Pinpoint the cell where the given text exists, returning its [X, Y] midpoint coordinate. 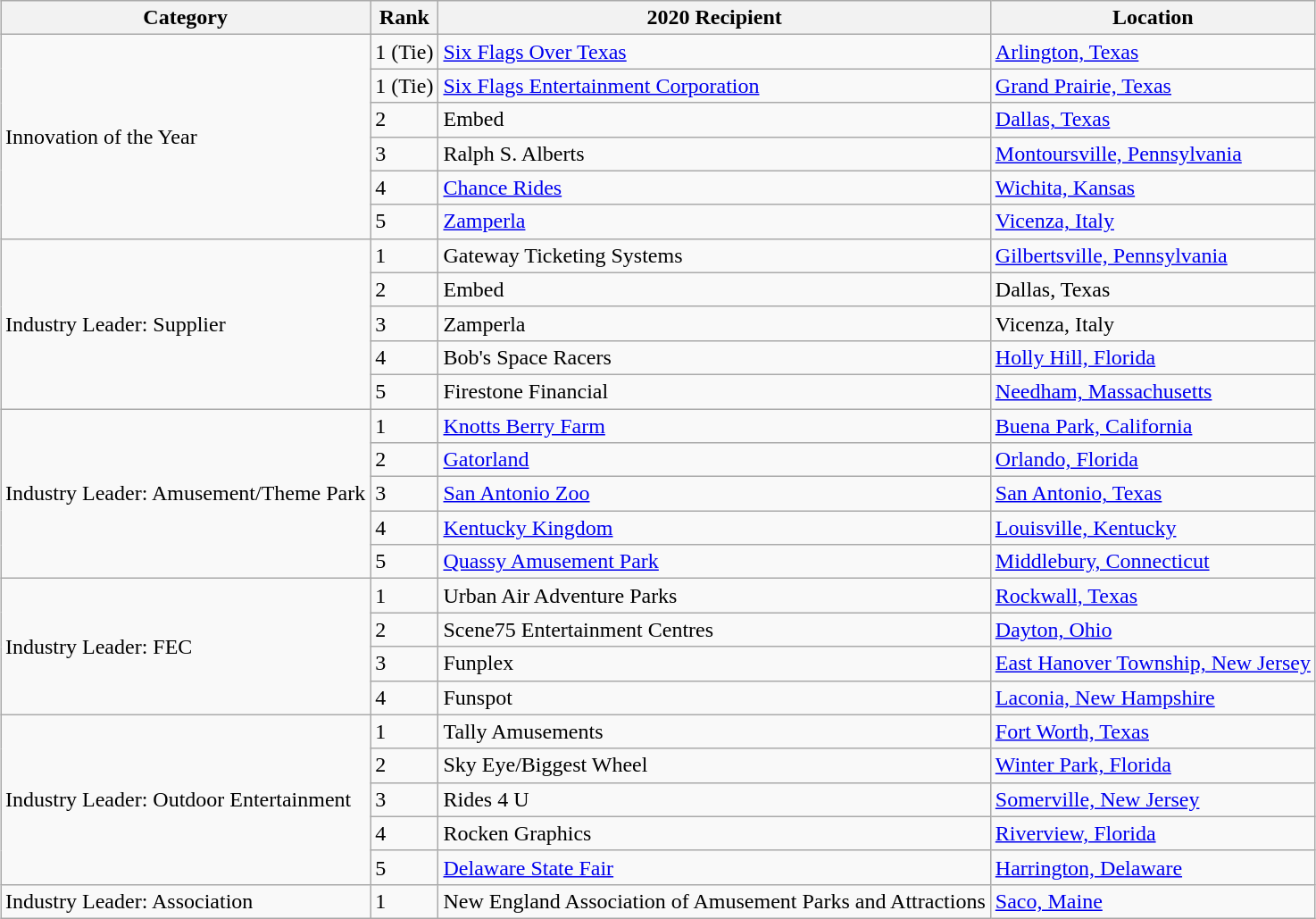
2020 Recipient [714, 18]
Holly Hill, Florida [1153, 357]
Orlando, Florida [1153, 460]
Category [185, 18]
Ralph S. Alberts [714, 154]
Industry Leader: Outdoor Entertainment [185, 799]
Chance Rides [714, 188]
Funplex [714, 664]
Needham, Massachusetts [1153, 391]
Delaware State Fair [714, 867]
Dayton, Ohio [1153, 630]
Knotts Berry Farm [714, 426]
New England Association of Amusement Parks and Attractions [714, 901]
Buena Park, California [1153, 426]
Funspot [714, 698]
Montoursville, Pennsylvania [1153, 154]
Saco, Maine [1153, 901]
Rides 4 U [714, 799]
Six Flags Over Texas [714, 52]
Riverview, Florida [1153, 833]
East Hanover Township, New Jersey [1153, 664]
Bob's Space Racers [714, 357]
Industry Leader: Supplier [185, 323]
Sky Eye/Biggest Wheel [714, 765]
San Antonio, Texas [1153, 494]
Fort Worth, Texas [1153, 731]
Firestone Financial [714, 391]
Quassy Amusement Park [714, 562]
Scene75 Entertainment Centres [714, 630]
Harrington, Delaware [1153, 867]
San Antonio Zoo [714, 494]
Somerville, New Jersey [1153, 799]
Gatorland [714, 460]
Gateway Ticketing Systems [714, 255]
Industry Leader: Association [185, 901]
Arlington, Texas [1153, 52]
Innovation of the Year [185, 137]
Six Flags Entertainment Corporation [714, 86]
Middlebury, Connecticut [1153, 562]
Urban Air Adventure Parks [714, 596]
Louisville, Kentucky [1153, 528]
Location [1153, 18]
Rockwall, Texas [1153, 596]
Industry Leader: Amusement/Theme Park [185, 494]
Rank [404, 18]
Laconia, New Hampshire [1153, 698]
Kentucky Kingdom [714, 528]
Tally Amusements [714, 731]
Winter Park, Florida [1153, 765]
Rocken Graphics [714, 833]
Gilbertsville, Pennsylvania [1153, 255]
Grand Prairie, Texas [1153, 86]
Industry Leader: FEC [185, 647]
Wichita, Kansas [1153, 188]
